Find where the given text appears and provide that cell's center as [x, y] coordinate. 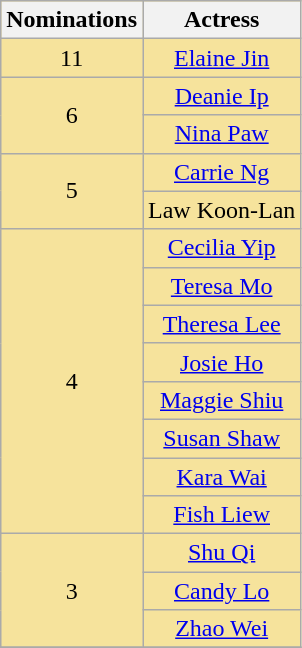
Actress [221, 20]
Fish Liew [221, 515]
3 [72, 591]
6 [72, 115]
Susan Shaw [221, 438]
Law Koon-Lan [221, 210]
Shu Qi [221, 553]
Nominations [72, 20]
Josie Ho [221, 362]
Theresa Lee [221, 324]
Kara Wai [221, 477]
Teresa Mo [221, 286]
4 [72, 381]
Elaine Jin [221, 58]
Nina Paw [221, 134]
Maggie Shiu [221, 400]
11 [72, 58]
Deanie Ip [221, 96]
Zhao Wei [221, 629]
Cecilia Yip [221, 248]
Carrie Ng [221, 172]
5 [72, 191]
Candy Lo [221, 591]
